Determine the (x, y) coordinate at the center of the cell enclosing the given text.  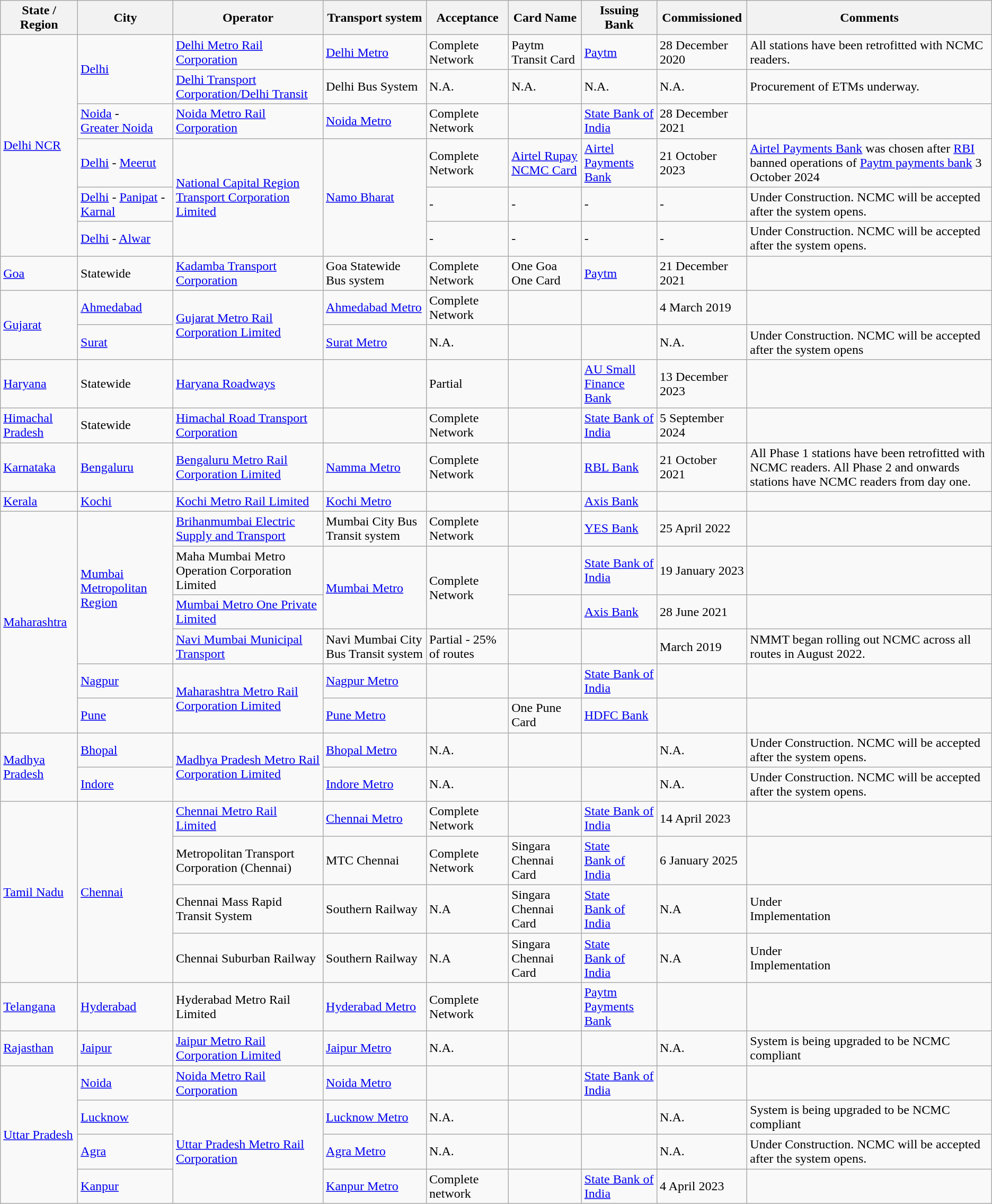
Chennai Metro (375, 819)
Brihanmumbai Electric Supply and Transport (248, 529)
Airtel Rupay NCMC Card (545, 163)
Bhopal (126, 750)
One Pune Card (545, 715)
Goa Statewide Bus system (375, 273)
Namo Bharat (375, 197)
Uttar Pradesh (39, 1135)
RBL Bank (619, 467)
Maharashtra Metro Rail Corporation Limited (248, 698)
21 December 2021 (702, 273)
4 March 2019 (702, 307)
Agra Metro (375, 1152)
Indore Metro (375, 784)
Maharashtra (39, 622)
21 October 2021 (702, 467)
Himachal Road Transport Corporation (248, 425)
Gujarat Metro Rail Corporation Limited (248, 325)
4 April 2023 (702, 1187)
Tamil Nadu (39, 892)
City (126, 18)
Bhopal Metro (375, 750)
Transport system (375, 18)
Kochi Metro Rail Limited (248, 502)
Madhya Pradesh (39, 767)
Lucknow (126, 1118)
28 December 2020 (702, 52)
Kadamba Transport Corporation (248, 273)
Kanpur (126, 1187)
Kochi (126, 502)
Paytm Transit Card (545, 52)
Comments (869, 18)
Mumbai Metropolitan Region (126, 588)
Acceptance (467, 18)
Hyderabad Metro (375, 1006)
CompleteNetwork (467, 860)
Airtel Payments Bank (619, 163)
Delhi Metro (375, 52)
NMMT began rolling out NCMC across all routes in August 2022. (869, 646)
Issuing Bank (619, 18)
Surat (126, 342)
Bengaluru Metro Rail Corporation Limited (248, 467)
Pune (126, 715)
Goa (39, 273)
Karnataka (39, 467)
MTC Chennai (375, 860)
Gujarat (39, 325)
Procurement of ETMs underway. (869, 87)
Navi Mumbai Municipal Transport (248, 646)
21 October 2023 (702, 163)
Chennai Mass Rapid Transit System (248, 909)
Ahmedabad Metro (375, 307)
19 January 2023 (702, 570)
25 April 2022 (702, 529)
Delhi Transport Corporation/Delhi Transit (248, 87)
Bengaluru (126, 467)
Lucknow Metro (375, 1118)
28 June 2021 (702, 612)
All stations have been retrofitted with NCMC readers. (869, 52)
28 December 2021 (702, 121)
Kerala (39, 502)
National Capital Region Transport Corporation Limited (248, 197)
Haryana (39, 384)
Nagpur (126, 681)
Jaipur Metro (375, 1048)
Kanpur Metro (375, 1187)
Jaipur (126, 1048)
YES Bank (619, 529)
Pune Metro (375, 715)
AU Small Finance Bank (619, 384)
Hyderabad Metro Rail Limited (248, 1006)
Surat Metro (375, 342)
Delhi - Panipat - Karnal (126, 204)
Kochi Metro (375, 502)
Rajasthan (39, 1048)
Haryana Roadways (248, 384)
Namma Metro (375, 467)
Partial - 25% of routes (467, 646)
Navi Mumbai City Bus Transit system (375, 646)
March 2019 (702, 646)
Chennai Metro Rail Limited (248, 819)
Complete network (467, 1187)
Paytm Payments Bank (619, 1006)
One Goa One Card (545, 273)
Nagpur Metro (375, 681)
Uttar Pradesh Metro Rail Corporation (248, 1152)
Delhi (126, 69)
Madhya Pradesh Metro Rail Corporation Limited (248, 767)
HDFC Bank (619, 715)
Agra (126, 1152)
6 January 2025 (702, 860)
Jaipur Metro Rail Corporation Limited (248, 1048)
Partial (467, 384)
Mumbai City Bus Transit system (375, 529)
Delhi NCR (39, 145)
Delhi Bus System (375, 87)
Airtel Payments Bank was chosen after RBI banned operations of Paytm payments bank 3 October 2024 (869, 163)
Noida - Greater Noida (126, 121)
All Phase 1 stations have been retrofitted with NCMC readers. All Phase 2 and onwards stations have NCMC readers from day one. (869, 467)
Delhi Metro Rail Corporation (248, 52)
Hyderabad (126, 1006)
5 September 2024 (702, 425)
Delhi - Alwar (126, 238)
14 April 2023 (702, 819)
Under Construction. NCMC will be accepted after the system opens (869, 342)
13 December 2023 (702, 384)
Ahmedabad (126, 307)
Delhi - Meerut (126, 163)
State / Region (39, 18)
Indore (126, 784)
Himachal Pradesh (39, 425)
Noida (126, 1083)
Metropolitan Transport Corporation (Chennai) (248, 860)
Chennai Suburban Railway (248, 958)
Card Name (545, 18)
Maha Mumbai Metro Operation Corporation Limited (248, 570)
Commissioned (702, 18)
Mumbai Metro One Private Limited (248, 612)
Mumbai Metro (375, 588)
Chennai (126, 892)
Telangana (39, 1006)
Operator (248, 18)
